Search for the cell housing the specified text and yield its [x, y] center coordinate. 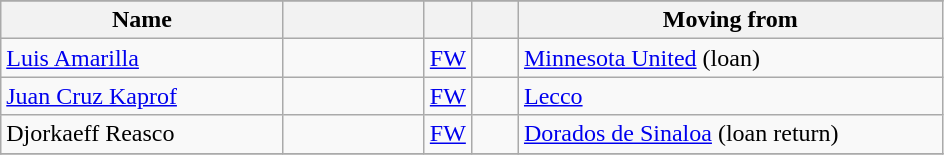
Luis Amarilla [142, 58]
Juan Cruz Kaprof [142, 96]
Name [142, 20]
Djorkaeff Reasco [142, 134]
Lecco [730, 96]
Minnesota United (loan) [730, 58]
Dorados de Sinaloa (loan return) [730, 134]
Moving from [730, 20]
